Output the [X, Y] coordinate of the center of the cell containing the given text.  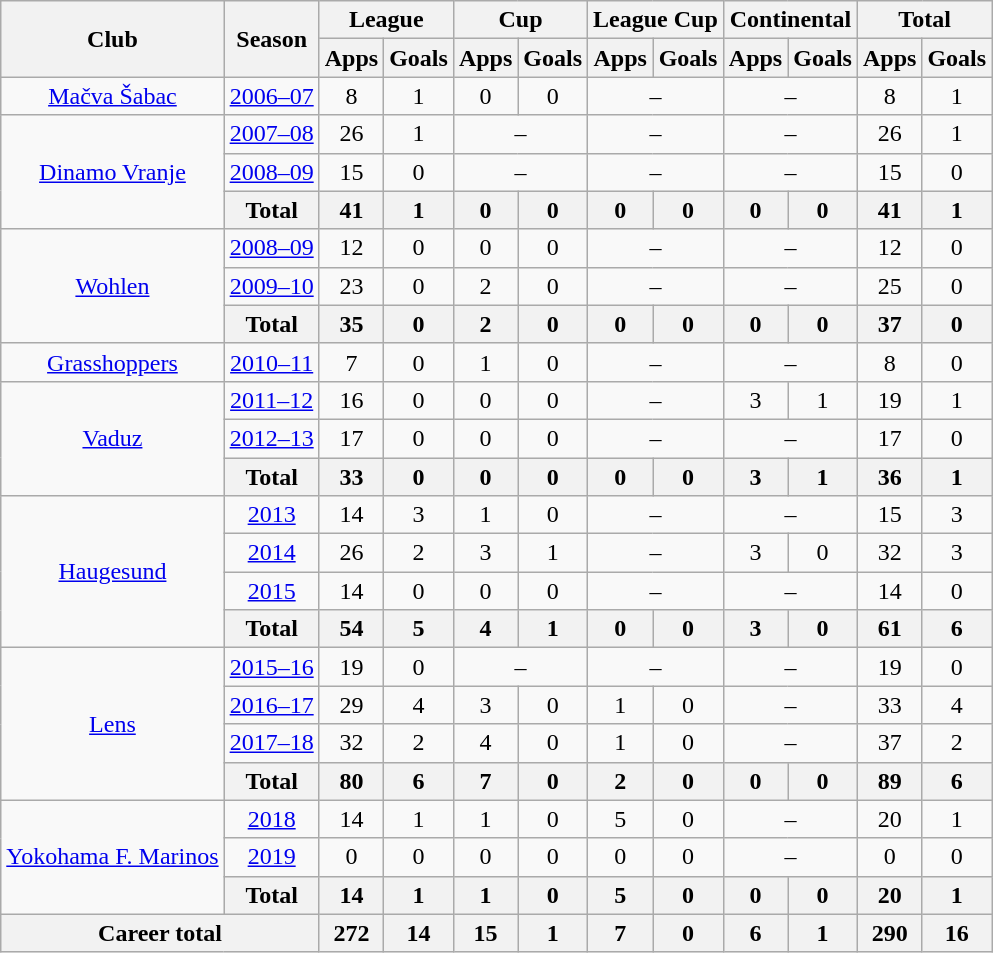
2014 [272, 553]
36 [889, 477]
League Cup [656, 20]
23 [351, 286]
2010–11 [272, 362]
2015–16 [272, 667]
2011–12 [272, 400]
Club [112, 39]
2018 [272, 819]
80 [351, 781]
2007–08 [272, 134]
54 [351, 629]
2015 [272, 591]
89 [889, 781]
Lens [112, 724]
2016–17 [272, 705]
2009–10 [272, 286]
29 [351, 705]
25 [889, 286]
Vaduz [112, 438]
2013 [272, 515]
Dinamo Vranje [112, 172]
61 [889, 629]
Grasshoppers [112, 362]
Season [272, 39]
290 [889, 933]
2019 [272, 857]
Cup [520, 20]
Wohlen [112, 286]
Career total [160, 933]
Yokohama F. Marinos [112, 857]
Mačva Šabac [112, 96]
Haugesund [112, 572]
272 [351, 933]
2012–13 [272, 438]
League [386, 20]
2017–18 [272, 743]
2006–07 [272, 96]
35 [351, 324]
Continental [790, 20]
